For the text-containing cell, return its midpoint in (X, Y) coordinate format. 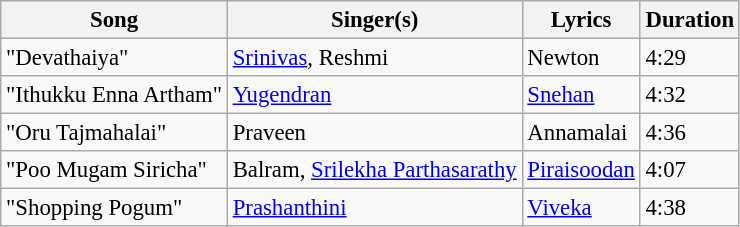
Annamalai (581, 133)
4:07 (690, 170)
"Devathaiya" (114, 58)
Praveen (374, 133)
4:29 (690, 58)
Balram, Srilekha Parthasarathy (374, 170)
Lyrics (581, 20)
"Ithukku Enna Artham" (114, 95)
Viveka (581, 208)
Srinivas, Reshmi (374, 58)
Song (114, 20)
"Shopping Pogum" (114, 208)
Prashanthini (374, 208)
4:38 (690, 208)
Duration (690, 20)
Singer(s) (374, 20)
"Poo Mugam Siricha" (114, 170)
4:32 (690, 95)
Piraisoodan (581, 170)
Yugendran (374, 95)
"Oru Tajmahalai" (114, 133)
4:36 (690, 133)
Newton (581, 58)
Snehan (581, 95)
